Determine the (x, y) coordinate at the center of the cell enclosing the given text.  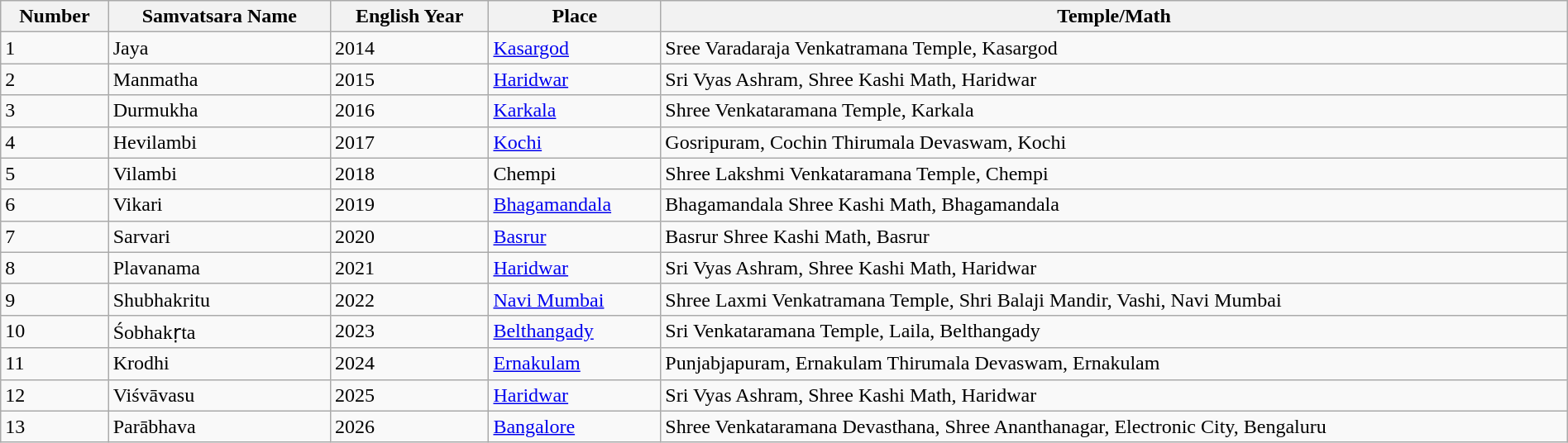
13 (55, 426)
Basrur Shree Kashi Math, Basrur (1114, 236)
Durmukha (219, 111)
Kochi (575, 142)
Belthangady (575, 331)
Samvatsara Name (219, 17)
Karkala (575, 111)
Bangalore (575, 426)
4 (55, 142)
Shree Venkataramana Temple, Karkala (1114, 111)
2017 (409, 142)
Temple/Math (1114, 17)
Plavanama (219, 268)
10 (55, 331)
2016 (409, 111)
6 (55, 205)
Jaya (219, 48)
Manmatha (219, 79)
2018 (409, 174)
2020 (409, 236)
2019 (409, 205)
2022 (409, 299)
Shree Laxmi Venkatramana Temple, Shri Balaji Mandir, Vashi, Navi Mumbai (1114, 299)
Śobhakṛta (219, 331)
Navi Mumbai (575, 299)
2021 (409, 268)
8 (55, 268)
2026 (409, 426)
Sree Varadaraja Venkatramana Temple, Kasargod (1114, 48)
Number (55, 17)
2014 (409, 48)
Sarvari (219, 236)
2025 (409, 395)
5 (55, 174)
11 (55, 364)
Bhagamandala Shree Kashi Math, Bhagamandala (1114, 205)
Sri Venkataramana Temple, Laila, Belthangady (1114, 331)
9 (55, 299)
Chempi (575, 174)
Krodhi (219, 364)
Bhagamandala (575, 205)
Vilambi (219, 174)
Parābhava (219, 426)
Place (575, 17)
Viśvāvasu (219, 395)
2015 (409, 79)
2023 (409, 331)
3 (55, 111)
Shubhakritu (219, 299)
Hevilambi (219, 142)
7 (55, 236)
Vikari (219, 205)
English Year (409, 17)
1 (55, 48)
12 (55, 395)
Gosripuram, Cochin Thirumala Devaswam, Kochi (1114, 142)
Ernakulam (575, 364)
2 (55, 79)
Basrur (575, 236)
Punjabjapuram, Ernakulam Thirumala Devaswam, Ernakulam (1114, 364)
Shree Venkataramana Devasthana, Shree Ananthanagar, Electronic City, Bengaluru (1114, 426)
2024 (409, 364)
Shree Lakshmi Venkataramana Temple, Chempi (1114, 174)
Kasargod (575, 48)
